Detect which cell encompasses the target text, then output its [x, y] center coordinate. 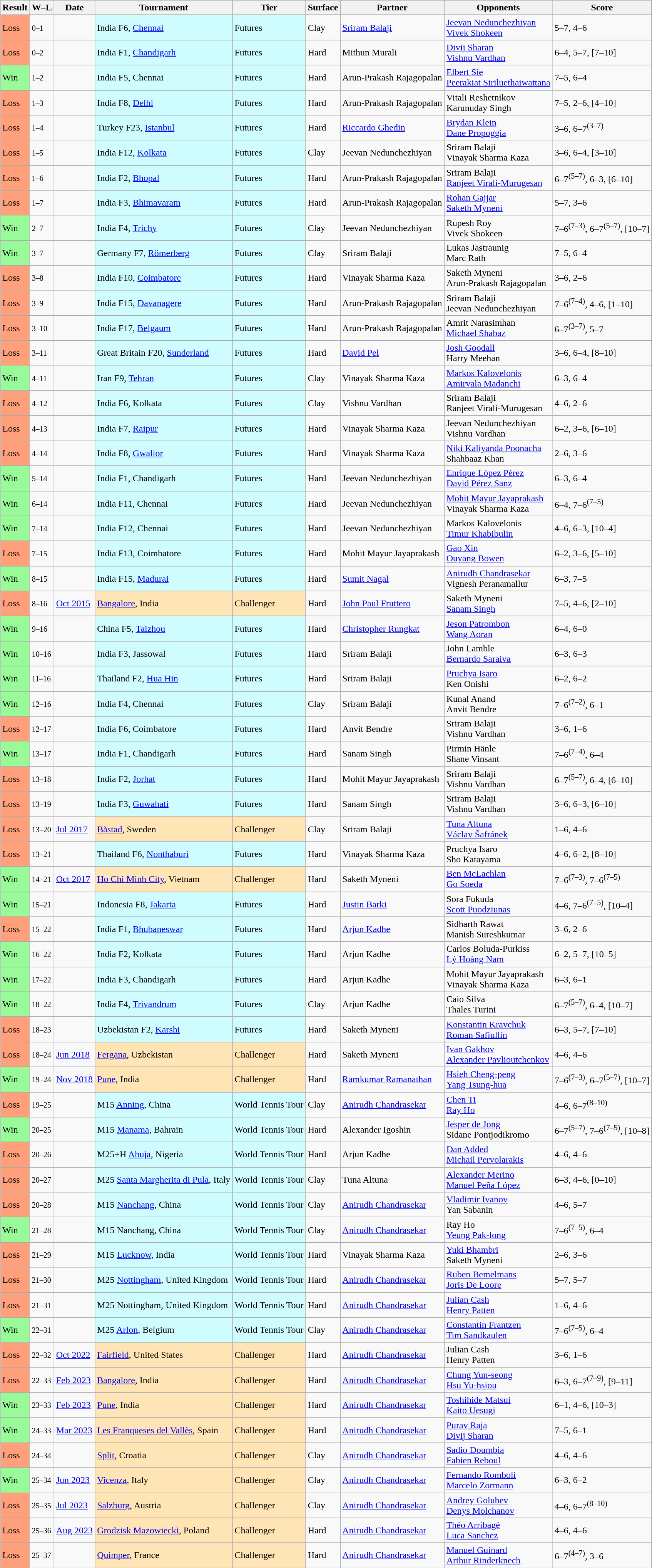
25–35 [42, 1505]
Result [15, 8]
23–33 [42, 1405]
24–34 [42, 1455]
India F3, Guwahati [164, 804]
3–8 [42, 278]
Ruben Bemelmans Joris De Loore [498, 1280]
M15 Lucknow, India [164, 1255]
Justin Barki [392, 904]
0–2 [42, 52]
6–3, 6–1 [602, 979]
Anvit Bendre [392, 729]
Kunal Anand Anvit Bendre [498, 704]
W–L [42, 8]
Jeson Patrombon Wang Aoran [498, 628]
Enrique López Pérez David Pérez Sanz [498, 478]
7–15 [42, 554]
Score [602, 8]
India F6, Kolkata [164, 403]
Josh Goodall Harry Meehan [498, 353]
Saketh Myneni Sanam Singh [498, 604]
6–7(5–7), 6–3, [6–10] [602, 178]
6–3, 6–2 [602, 1480]
Jul 2017 [74, 829]
Anirudh Chandrasekar Vignesh Peranamallur [498, 578]
Hsieh Cheng-peng Yang Tsung-hua [498, 1079]
6–3, 7–5 [602, 578]
Oct 2022 [74, 1355]
India F4, Chennai [164, 704]
6–2, 3–6, [6–10] [602, 428]
M15 Anning, China [164, 1104]
India F3, Bhimavaram [164, 202]
Vitali Reshetnikov Karunuday Singh [498, 102]
India F6, Chennai [164, 28]
Fairfield, United States [164, 1355]
1–2 [42, 78]
3–7 [42, 253]
India F7, Raipur [164, 428]
Partner [392, 8]
Jesper de Jong Sidane Pontjodikromo [498, 1130]
12–16 [42, 704]
7–6(7–2), 6–1 [602, 704]
Great Britain F20, Sunderland [164, 353]
20–26 [42, 1155]
Sora Fukuda Scott Puodziunas [498, 904]
16–22 [42, 954]
Lukas Jastraunig Marc Rath [498, 253]
India F11, Chennai [164, 504]
Oct 2017 [74, 879]
Ray Ho Yeung Pak-long [498, 1230]
India F5, Chennai [164, 78]
Grodzisk Mazowiecki, Poland [164, 1531]
India F10, Coimbatore [164, 278]
18–24 [42, 1054]
1–3 [42, 102]
Jul 2023 [74, 1505]
4–6, 6–3, [10–4] [602, 528]
22–31 [42, 1330]
Fergana, Uzbekistan [164, 1054]
India F12, Kolkata [164, 152]
Alexander Merino Manuel Peña López [498, 1180]
Sadio Doumbia Fabien Reboul [498, 1455]
6–7(5–7), 7–6(7–5), [10–8] [602, 1130]
Purav Raja Divij Sharan [498, 1430]
Sidharth Rawat Manish Sureshkumar [498, 929]
9–16 [42, 628]
4–6, 7–6(7–5), [10–4] [602, 904]
Rupesh Roy Vivek Shokeen [498, 228]
Christopher Rungkat [392, 628]
Surface [323, 8]
India F4, Trichy [164, 228]
Aug 2023 [74, 1531]
Toshihide Matsui Kaito Uesugi [498, 1405]
Jeevan Nedunchezhiyan Vivek Shokeen [498, 28]
25–37 [42, 1555]
Iran F9, Tehran [164, 378]
Riccardo Ghedin [392, 128]
20–25 [42, 1130]
Yuki Bhambri Saketh Myneni [498, 1255]
19–25 [42, 1104]
Thailand F2, Hua Hin [164, 678]
Jun 2023 [74, 1480]
22–32 [42, 1355]
Constantin Frantzen Tim Sandkaulen [498, 1330]
India F15, Davanagere [164, 303]
6–2, 3–6, [5–10] [602, 554]
Niki Kaliyanda Poonacha Shahbaaz Khan [498, 453]
M15 Manama, Bahrain [164, 1130]
6–7(5–7), 6–4, [6–10] [602, 779]
21–29 [42, 1255]
India F15, Madurai [164, 578]
11–16 [42, 678]
India F12, Chennai [164, 528]
6–4, 5–7, [7–10] [602, 52]
19–24 [42, 1079]
3–9 [42, 303]
India F8, Gwalior [164, 453]
6–3, 5–7, [7–10] [602, 1029]
Manuel Guinard Arthur Rinderknech [498, 1555]
Alexander Igoshin [392, 1130]
20–27 [42, 1180]
20–28 [42, 1205]
M25+H Abuja, Nigeria [164, 1155]
Ivan Gakhov Alexander Pavlioutchenkov [498, 1054]
Ben McLachlan Go Soeda [498, 879]
4–6, 5–7 [602, 1205]
8–15 [42, 578]
22–33 [42, 1380]
Markos Kalovelonis Timur Khabibulin [498, 528]
Vishnu Vardhan [392, 403]
6–3, 4–6, [0–10] [602, 1180]
8–16 [42, 604]
Jeevan Nedunchezhiyan Vishnu Vardhan [498, 428]
1–4 [42, 128]
3–10 [42, 328]
13–17 [42, 754]
6–4, 7–6(7–5) [602, 504]
25–34 [42, 1480]
Pruchya Isaro Sho Katayama [498, 854]
Divij Sharan Vishnu Vardhan [498, 52]
Turkey F23, Istanbul [164, 128]
Théo Arribagé Luca Sanchez [498, 1531]
Sumit Nagal [392, 578]
Split, Croatia [164, 1455]
Chen Ti Ray Ho [498, 1104]
6–7(5–7), 6–4, [10–7] [602, 1004]
24–33 [42, 1430]
India F4, Trivandrum [164, 1004]
Dan Added Michail Pervolarakis [498, 1155]
13–18 [42, 779]
Elbert Sie Peerakiat Siriluethaiwattana [498, 78]
Chung Yun-seong Hsu Yu-hsiou [498, 1380]
India F17, Belgaum [164, 328]
4–6, 2–6 [602, 403]
India F2, Bhopal [164, 178]
Les Franqueses del Vallès, Spain [164, 1430]
Rohan Gajjar Saketh Myneni [498, 202]
Ramkumar Ramanathan [392, 1079]
6–7(4–7), 3–6 [602, 1555]
3–11 [42, 353]
John Lamble Bernardo Saraiva [498, 654]
1–5 [42, 152]
5–7, 3–6 [602, 202]
25–36 [42, 1531]
3–6, 6–7(3–7) [602, 128]
6–14 [42, 504]
Tier [269, 8]
6–1, 4–6, [10–3] [602, 1405]
4–13 [42, 428]
India F3, Jassowal [164, 654]
Mithun Murali [392, 52]
21–30 [42, 1280]
India F1, Bhubaneswar [164, 929]
4–12 [42, 403]
Date [74, 8]
Vladimir Ivanov Yan Sabanin [498, 1205]
Caio Silva Thales Turini [498, 1004]
10–16 [42, 654]
Thailand F6, Nonthaburi [164, 854]
Pirmin Hänle Shane Vinsant [498, 754]
7–5, 2–6, [4–10] [602, 102]
Indonesia F8, Jakarta [164, 904]
Pruchya Isaro Ken Onishi [498, 678]
3–6, 6–4, [8–10] [602, 353]
Saketh Myneni Arun-Prakash Rajagopalan [498, 278]
David Pel [392, 353]
India F3, Chandigarh [164, 979]
5–7, 5–7 [602, 1280]
6–7(3–7), 5–7 [602, 328]
21–28 [42, 1230]
Germany F7, Römerberg [164, 253]
15–22 [42, 929]
13–21 [42, 854]
21–31 [42, 1305]
John Paul Fruttero [392, 604]
China F5, Taizhou [164, 628]
Opponents [498, 8]
18–22 [42, 1004]
6–2, 5–7, [10–5] [602, 954]
5–14 [42, 478]
Båstad, Sweden [164, 829]
15–21 [42, 904]
Tuna Altuna [392, 1180]
5–7, 4–6 [602, 28]
6–2, 6–2 [602, 678]
Brydan Klein Dane Propoggia [498, 128]
Uzbekistan F2, Karshi [164, 1029]
6–3, 6–3 [602, 654]
7–5, 6–1 [602, 1430]
Markos Kalovelonis Amirvala Madanchi [498, 378]
Vicenza, Italy [164, 1480]
13–19 [42, 804]
Quimper, France [164, 1555]
Sriram Balaji Vinayak Sharma Kaza [498, 152]
6–4, 6–0 [602, 628]
3–6, 6–4, [3–10] [602, 152]
Konstantin Kravchuk Roman Safiullin [498, 1029]
Tournament [164, 8]
4–14 [42, 453]
13–20 [42, 829]
Nov 2018 [74, 1079]
India F8, Delhi [164, 102]
Fernando Romboli Marcelo Zormann [498, 1480]
India F13, Coimbatore [164, 554]
Salzburg, Austria [164, 1505]
14–21 [42, 879]
3–6, 6–3, [6–10] [602, 804]
India F2, Jorhat [164, 779]
7–14 [42, 528]
2–7 [42, 228]
Amrit Narasimhan Michael Shabaz [498, 328]
Mar 2023 [74, 1430]
Carlos Boluda-Purkiss Lý Hoàng Nam [498, 954]
Jun 2018 [74, 1054]
Sriram Balaji Jeevan Nedunchezhiyan [498, 303]
India F2, Kolkata [164, 954]
Tuna Altuna Václav Šafránek [498, 829]
Oct 2015 [74, 604]
12–17 [42, 729]
Ho Chi Minh City, Vietnam [164, 879]
18–23 [42, 1029]
M25 Santa Margherita di Pula, Italy [164, 1180]
1–7 [42, 202]
4–6, 6–2, [8–10] [602, 854]
17–22 [42, 979]
1–6 [42, 178]
7–6(7–4), 6–4 [602, 754]
Andrey Golubev Denys Molchanov [498, 1505]
Gao Xin Ouyang Bowen [498, 554]
7–6(7–4), 4–6, [1–10] [602, 303]
4–11 [42, 378]
6–3, 6–7(7–9), [9–11] [602, 1380]
7–6(7–3), 7–6(7–5) [602, 879]
M25 Arlon, Belgium [164, 1330]
7–5, 4–6, [2–10] [602, 604]
0–1 [42, 28]
India F6, Coimbatore [164, 729]
